Identify which cell holds the provided text, then report its (x, y) central coordinate. 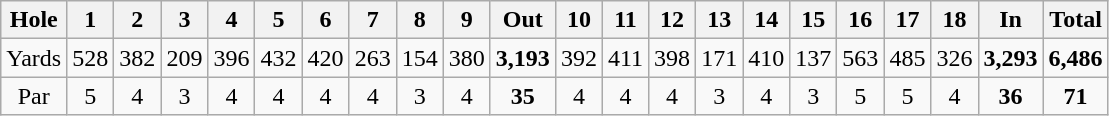
17 (908, 20)
485 (908, 58)
171 (720, 58)
16 (860, 20)
Par (34, 96)
3,193 (522, 58)
36 (1010, 96)
13 (720, 20)
209 (184, 58)
14 (766, 20)
11 (625, 20)
Hole (34, 20)
12 (672, 20)
6,486 (1076, 58)
71 (1076, 96)
9 (466, 20)
35 (522, 96)
In (1010, 20)
382 (138, 58)
8 (420, 20)
137 (814, 58)
6 (326, 20)
380 (466, 58)
420 (326, 58)
7 (372, 20)
Total (1076, 20)
563 (860, 58)
Out (522, 20)
18 (954, 20)
3,293 (1010, 58)
2 (138, 20)
Yards (34, 58)
432 (278, 58)
392 (578, 58)
398 (672, 58)
10 (578, 20)
528 (90, 58)
411 (625, 58)
410 (766, 58)
1 (90, 20)
263 (372, 58)
396 (232, 58)
154 (420, 58)
15 (814, 20)
326 (954, 58)
